Return the [x, y] coordinate for the center point of the cell that contains the specified text.  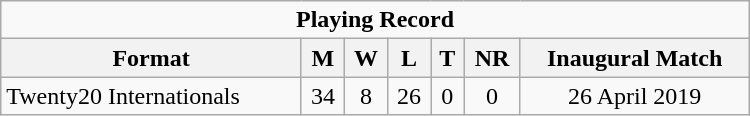
26 April 2019 [634, 96]
M [322, 58]
NR [492, 58]
L [410, 58]
26 [410, 96]
Format [152, 58]
34 [322, 96]
8 [366, 96]
Playing Record [375, 20]
Twenty20 Internationals [152, 96]
W [366, 58]
Inaugural Match [634, 58]
T [448, 58]
